From the cell containing the given text, extract its center point as (x, y) coordinate. 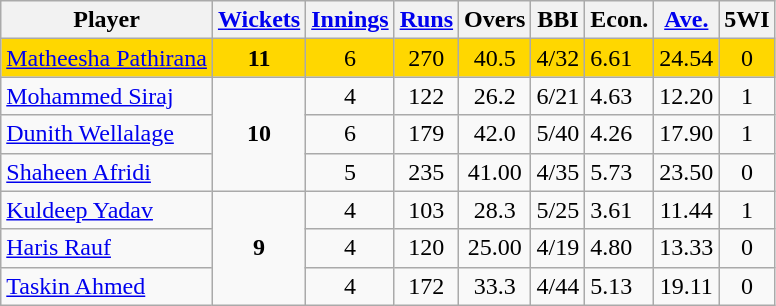
42.0 (495, 134)
4.63 (620, 96)
Ave. (686, 20)
172 (426, 286)
26.2 (495, 96)
24.54 (686, 58)
Player (107, 20)
9 (258, 248)
5/25 (558, 210)
179 (426, 134)
Overs (495, 20)
4.26 (620, 134)
41.00 (495, 172)
11 (258, 58)
Innings (350, 20)
Mohammed Siraj (107, 96)
10 (258, 134)
12.20 (686, 96)
Shaheen Afridi (107, 172)
5.13 (620, 286)
Dunith Wellalage (107, 134)
122 (426, 96)
120 (426, 248)
5.73 (620, 172)
Kuldeep Yadav (107, 210)
4.80 (620, 248)
11.44 (686, 210)
4/32 (558, 58)
6/21 (558, 96)
4/44 (558, 286)
Haris Rauf (107, 248)
Econ. (620, 20)
4/35 (558, 172)
Wickets (258, 20)
BBI (558, 20)
6.61 (620, 58)
5 (350, 172)
Taskin Ahmed (107, 286)
235 (426, 172)
23.50 (686, 172)
3.61 (620, 210)
19.11 (686, 286)
17.90 (686, 134)
4/19 (558, 248)
5/40 (558, 134)
25.00 (495, 248)
33.3 (495, 286)
103 (426, 210)
13.33 (686, 248)
Matheesha Pathirana (107, 58)
28.3 (495, 210)
40.5 (495, 58)
270 (426, 58)
Runs (426, 20)
5WI (747, 20)
